For the text-containing cell, return its midpoint in (x, y) coordinate format. 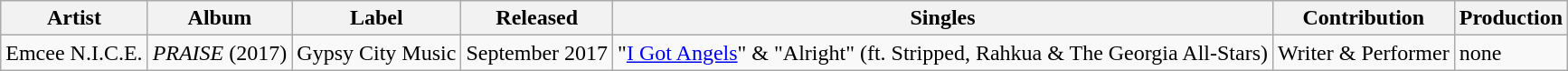
Singles (943, 18)
Released (537, 18)
none (1510, 53)
Album (220, 18)
Production (1510, 18)
September 2017 (537, 53)
Emcee N.I.C.E. (74, 53)
Artist (74, 18)
"I Got Angels" & "Alright" (ft. Stripped, Rahkua & The Georgia All-Stars) (943, 53)
Label (376, 18)
Gypsy City Music (376, 53)
Writer & Performer (1364, 53)
PRAISE (2017) (220, 53)
Contribution (1364, 18)
